Return [x, y] of the center of cell containing provided text 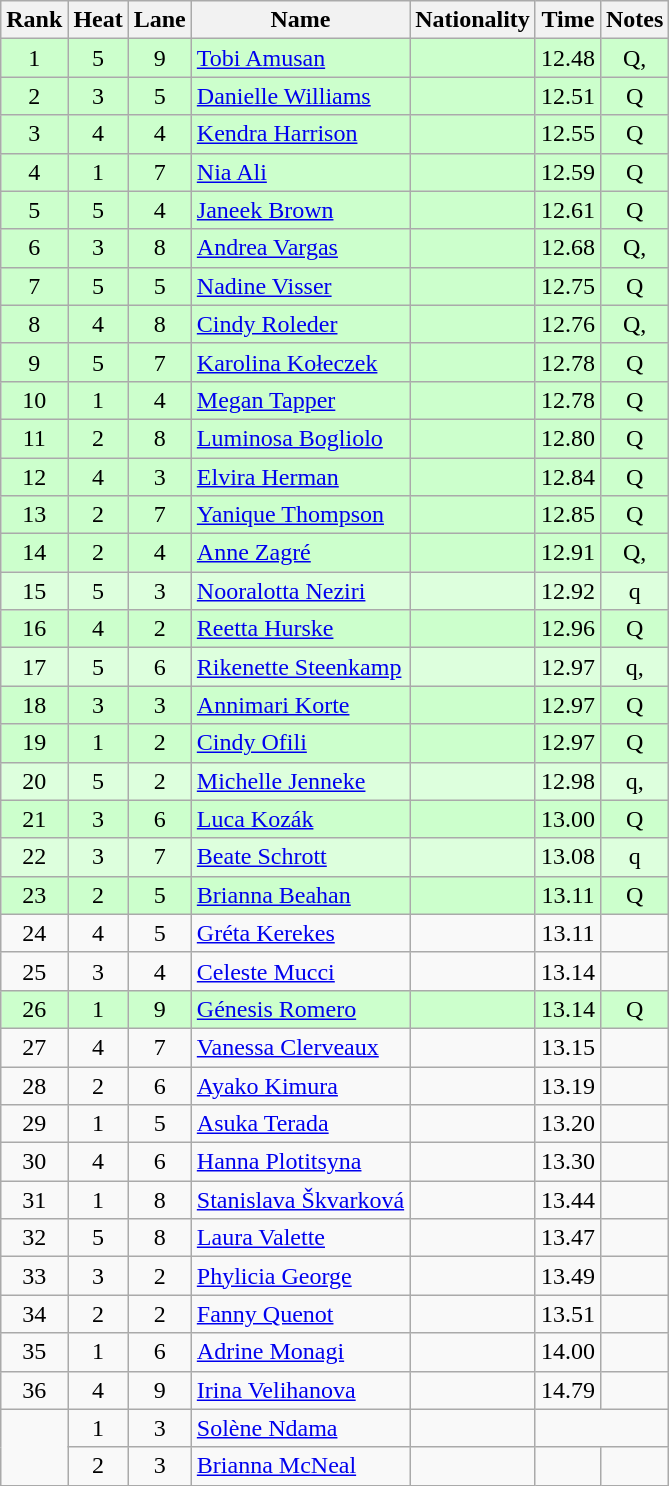
Rikenette Steenkamp [300, 667]
Génesis Romero [300, 1009]
13.00 [568, 819]
32 [34, 1238]
13.44 [568, 1200]
Brianna McNeal [300, 1466]
Elvira Herman [300, 477]
Beate Schrott [300, 857]
Rank [34, 20]
14.79 [568, 1390]
Nia Ali [300, 172]
13.47 [568, 1238]
Phylicia George [300, 1276]
Nadine Visser [300, 286]
Irina Velihanova [300, 1390]
Luca Kozák [300, 819]
25 [34, 971]
29 [34, 1124]
12 [34, 477]
12.98 [568, 781]
11 [34, 438]
Gréta Kerekes [300, 933]
14 [34, 553]
24 [34, 933]
Nationality [473, 20]
Heat [98, 20]
13.49 [568, 1276]
Brianna Beahan [300, 895]
12.85 [568, 515]
Lane [160, 20]
34 [34, 1314]
Notes [634, 20]
Yanique Thompson [300, 515]
12.91 [568, 553]
19 [34, 743]
14.00 [568, 1352]
Stanislava Škvarková [300, 1200]
Asuka Terada [300, 1124]
22 [34, 857]
Megan Tapper [300, 400]
21 [34, 819]
10 [34, 400]
13.20 [568, 1124]
13.15 [568, 1047]
33 [34, 1276]
12.48 [568, 58]
Andrea Vargas [300, 248]
Anne Zagré [300, 553]
12.61 [568, 210]
27 [34, 1047]
23 [34, 895]
Reetta Hurske [300, 629]
Hanna Plotitsyna [300, 1162]
17 [34, 667]
Danielle Williams [300, 96]
12.76 [568, 324]
20 [34, 781]
Adrine Monagi [300, 1352]
12.84 [568, 477]
13.30 [568, 1162]
Cindy Roleder [300, 324]
Janeek Brown [300, 210]
13.19 [568, 1085]
Name [300, 20]
12.75 [568, 286]
16 [34, 629]
31 [34, 1200]
26 [34, 1009]
Kendra Harrison [300, 134]
Celeste Mucci [300, 971]
Time [568, 20]
Karolina Kołeczek [300, 362]
Nooralotta Neziri [300, 591]
36 [34, 1390]
Solène Ndama [300, 1428]
13.51 [568, 1314]
Luminosa Bogliolo [300, 438]
12.80 [568, 438]
13 [34, 515]
12.68 [568, 248]
Fanny Quenot [300, 1314]
12.96 [568, 629]
Laura Valette [300, 1238]
28 [34, 1085]
Vanessa Clerveaux [300, 1047]
35 [34, 1352]
12.92 [568, 591]
Cindy Ofili [300, 743]
Annimari Korte [300, 705]
12.51 [568, 96]
12.59 [568, 172]
30 [34, 1162]
13.08 [568, 857]
12.55 [568, 134]
15 [34, 591]
18 [34, 705]
Tobi Amusan [300, 58]
Michelle Jenneke [300, 781]
Ayako Kimura [300, 1085]
